Pinpoint the cell where the given text exists, returning its (x, y) midpoint coordinate. 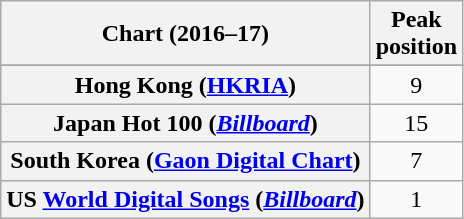
South Korea (Gaon Digital Chart) (186, 161)
Japan Hot 100 (Billboard) (186, 123)
7 (416, 161)
Peakposition (416, 34)
9 (416, 85)
15 (416, 123)
Chart (2016–17) (186, 34)
US World Digital Songs (Billboard) (186, 199)
1 (416, 199)
Hong Kong (HKRIA) (186, 85)
